Search for the cell housing the specified text and yield its [X, Y] center coordinate. 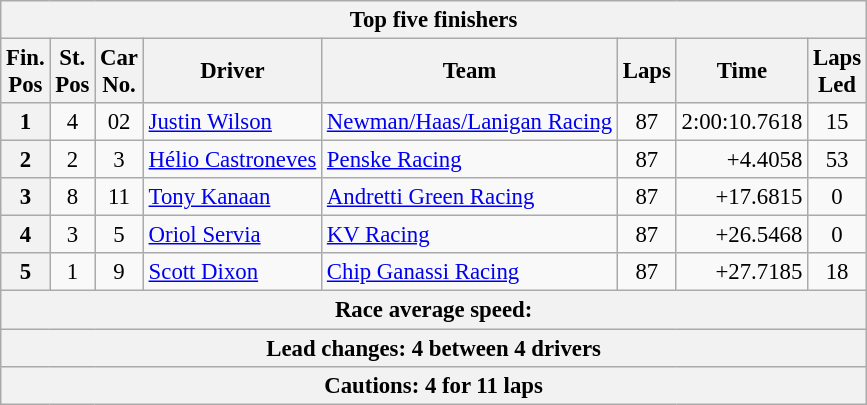
+4.4058 [742, 160]
Laps [646, 72]
18 [838, 273]
11 [120, 197]
Chip Ganassi Racing [470, 273]
Hélio Castroneves [232, 160]
Fin.Pos [26, 72]
53 [838, 160]
Top five finishers [434, 20]
Lead changes: 4 between 4 drivers [434, 348]
Andretti Green Racing [470, 197]
8 [72, 197]
Oriol Servia [232, 235]
St.Pos [72, 72]
Scott Dixon [232, 273]
15 [838, 122]
+26.5468 [742, 235]
+27.7185 [742, 273]
Newman/Haas/Lanigan Racing [470, 122]
Cautions: 4 for 11 laps [434, 385]
Race average speed: [434, 310]
Justin Wilson [232, 122]
9 [120, 273]
02 [120, 122]
Time [742, 72]
Driver [232, 72]
CarNo. [120, 72]
Tony Kanaan [232, 197]
Penske Racing [470, 160]
Team [470, 72]
2:00:10.7618 [742, 122]
+17.6815 [742, 197]
LapsLed [838, 72]
KV Racing [470, 235]
